Capture the cell that displays the provided text and extract its (x, y) central coordinate. 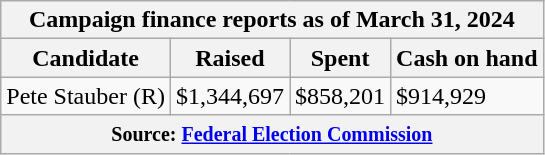
$858,201 (340, 96)
$1,344,697 (230, 96)
Raised (230, 58)
Source: Federal Election Commission (272, 134)
Campaign finance reports as of March 31, 2024 (272, 20)
$914,929 (467, 96)
Candidate (86, 58)
Pete Stauber (R) (86, 96)
Cash on hand (467, 58)
Spent (340, 58)
